From the cell containing the given text, extract its center point as (X, Y) coordinate. 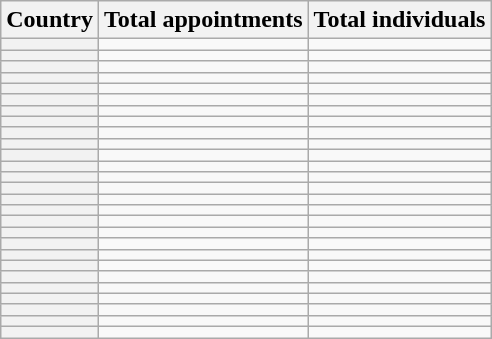
Total individuals (400, 20)
Total appointments (203, 20)
Country (50, 20)
